Capture the cell that displays the provided text and extract its [X, Y] central coordinate. 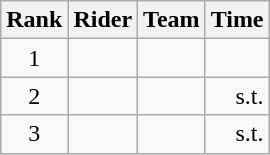
Team [172, 20]
Rider [103, 20]
Rank [34, 20]
1 [34, 58]
2 [34, 96]
3 [34, 134]
Time [237, 20]
